Output the (X, Y) coordinate of the center of the cell containing the given text.  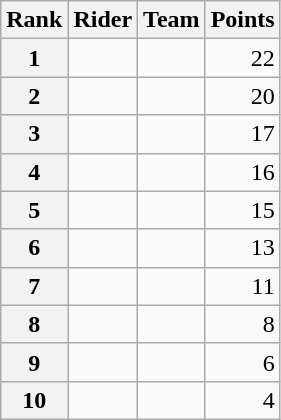
2 (34, 96)
7 (34, 286)
9 (34, 362)
5 (34, 210)
13 (242, 248)
10 (34, 400)
11 (242, 286)
3 (34, 134)
Rank (34, 20)
22 (242, 58)
Rider (103, 20)
20 (242, 96)
Team (172, 20)
Points (242, 20)
15 (242, 210)
17 (242, 134)
1 (34, 58)
16 (242, 172)
